Output the (X, Y) coordinate of the center of the cell containing the given text.  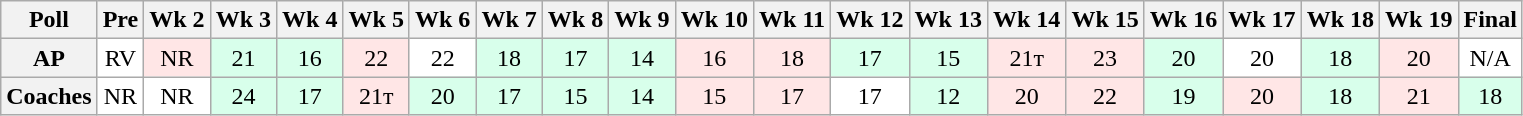
Wk 13 (948, 20)
Wk 18 (1340, 20)
Wk 16 (1183, 20)
Wk 7 (509, 20)
Poll (49, 20)
Wk 2 (177, 20)
Wk 19 (1419, 20)
Wk 12 (870, 20)
Wk 14 (1026, 20)
Coaches (49, 96)
RV (120, 58)
Wk 9 (642, 20)
AP (49, 58)
Wk 8 (575, 20)
Wk 15 (1105, 20)
Pre (120, 20)
Wk 17 (1262, 20)
24 (243, 96)
Final (1490, 20)
Wk 3 (243, 20)
Wk 6 (442, 20)
Wk 4 (310, 20)
N/A (1490, 58)
Wk 10 (714, 20)
Wk 5 (376, 20)
23 (1105, 58)
19 (1183, 96)
Wk 11 (792, 20)
12 (948, 96)
